Provide the (X, Y) coordinate of the cell's center where the given text is located.  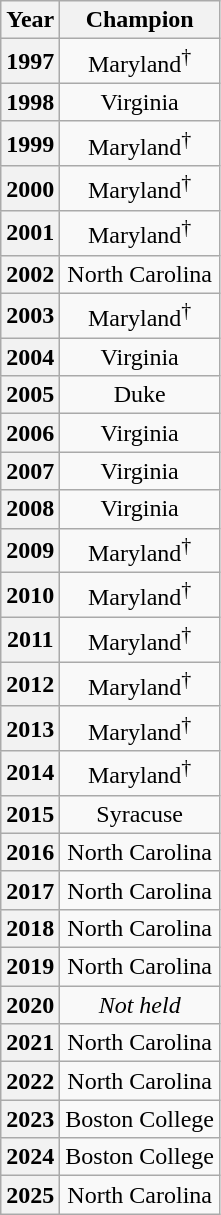
1999 (30, 144)
2014 (30, 774)
2025 (30, 1195)
2001 (30, 234)
2000 (30, 188)
Syracuse (140, 814)
2017 (30, 890)
1998 (30, 102)
2018 (30, 929)
Not held (140, 1005)
2002 (30, 274)
2016 (30, 852)
2023 (30, 1119)
2007 (30, 471)
2022 (30, 1081)
2004 (30, 357)
2006 (30, 433)
2024 (30, 1157)
2008 (30, 509)
2009 (30, 550)
2019 (30, 967)
2012 (30, 684)
2013 (30, 728)
1997 (30, 62)
2011 (30, 640)
Year (30, 20)
2020 (30, 1005)
2021 (30, 1043)
2003 (30, 316)
Champion (140, 20)
2005 (30, 395)
2010 (30, 596)
Duke (140, 395)
2015 (30, 814)
